Return the [x, y] coordinate for the center point of the cell that contains the specified text.  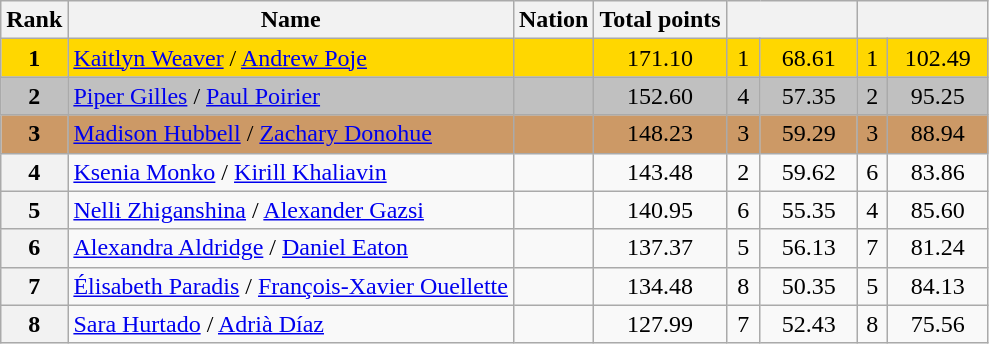
59.62 [808, 172]
55.35 [808, 210]
Nelli Zhiganshina / Alexander Gazsi [291, 210]
Alexandra Aldridge / Daniel Eaton [291, 248]
85.60 [938, 210]
Nation [553, 20]
Madison Hubbell / Zachary Donohue [291, 134]
95.25 [938, 96]
152.60 [660, 96]
Élisabeth Paradis / François-Xavier Ouellette [291, 286]
171.10 [660, 58]
134.48 [660, 286]
Total points [660, 20]
102.49 [938, 58]
56.13 [808, 248]
Rank [34, 20]
Sara Hurtado / Adrià Díaz [291, 324]
84.13 [938, 286]
75.56 [938, 324]
Ksenia Monko / Kirill Khaliavin [291, 172]
Piper Gilles / Paul Poirier [291, 96]
81.24 [938, 248]
52.43 [808, 324]
148.23 [660, 134]
127.99 [660, 324]
59.29 [808, 134]
Name [291, 20]
140.95 [660, 210]
83.86 [938, 172]
88.94 [938, 134]
143.48 [660, 172]
137.37 [660, 248]
68.61 [808, 58]
57.35 [808, 96]
Kaitlyn Weaver / Andrew Poje [291, 58]
50.35 [808, 286]
